From the cell containing the given text, extract its center point as (X, Y) coordinate. 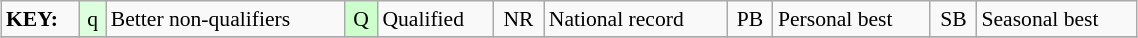
Better non-qualifiers (226, 19)
SB (953, 19)
Qualified (435, 19)
Q (361, 19)
PB (750, 19)
Personal best (852, 19)
KEY: (40, 19)
National record (636, 19)
q (92, 19)
Seasonal best (1056, 19)
NR (518, 19)
